Scan for the cell matching the given text and deliver its [x, y] coordinate at center. 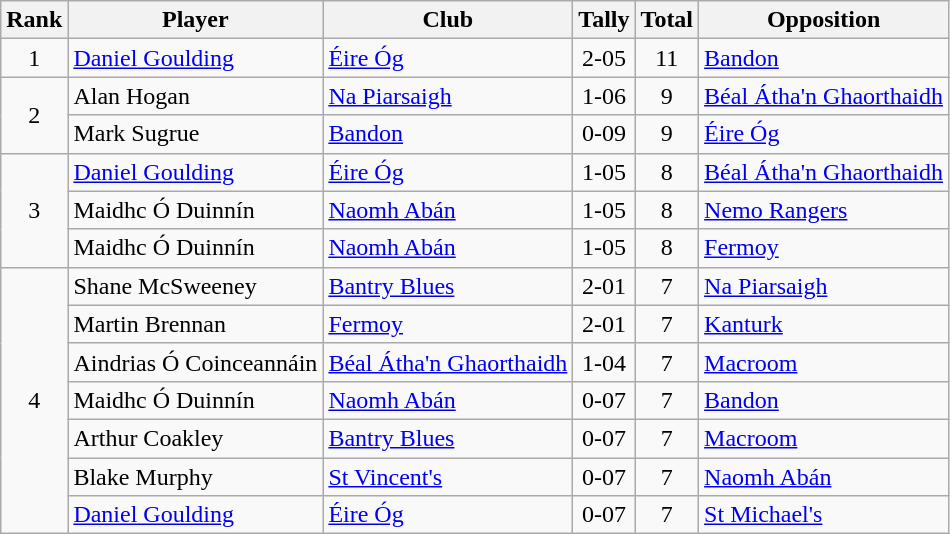
Tally [604, 20]
Club [448, 20]
1-06 [604, 96]
Blake Murphy [196, 477]
Kanturk [824, 324]
Rank [34, 20]
2-05 [604, 58]
Total [667, 20]
St Vincent's [448, 477]
Martin Brennan [196, 324]
St Michael's [824, 515]
Shane McSweeney [196, 286]
0-09 [604, 134]
2 [34, 115]
Mark Sugrue [196, 134]
11 [667, 58]
1 [34, 58]
3 [34, 210]
Player [196, 20]
4 [34, 400]
Nemo Rangers [824, 210]
Opposition [824, 20]
Aindrias Ó Coinceannáin [196, 362]
Arthur Coakley [196, 438]
Alan Hogan [196, 96]
1-04 [604, 362]
